Return the [X, Y] coordinate for the center point of the cell that contains the specified text.  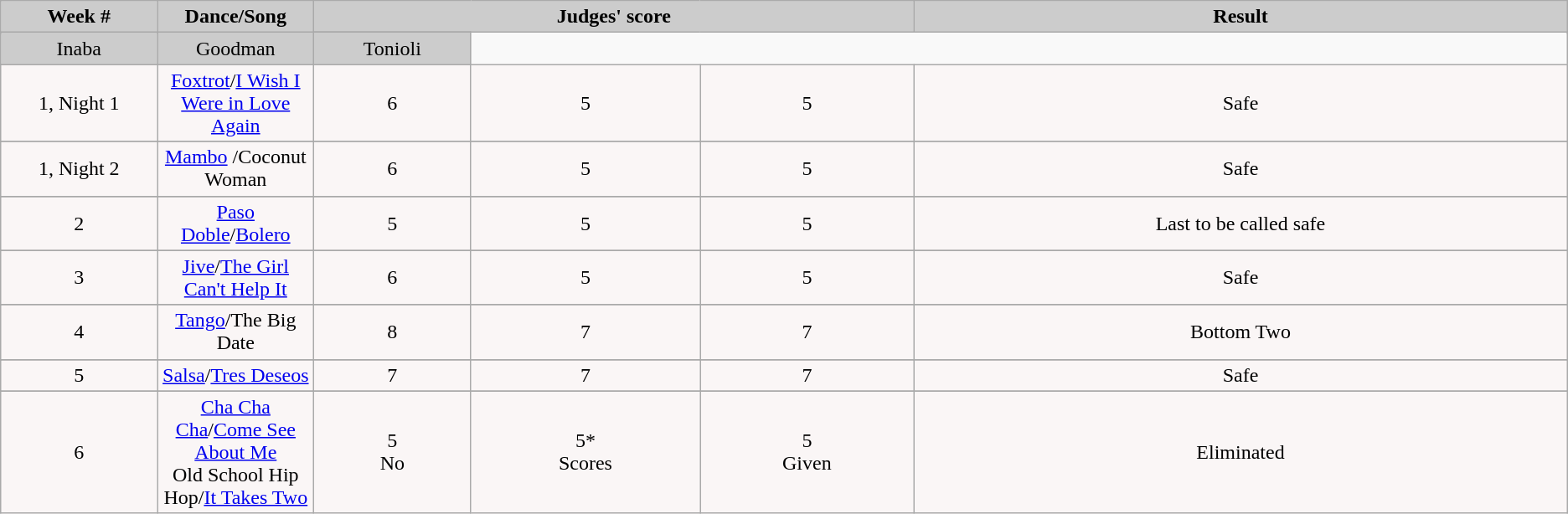
Last to be called safe [1241, 223]
5* Scores [585, 452]
Judges' score [614, 17]
Tonioli [392, 49]
Cha Cha Cha/Come See About Me Old School Hip Hop/It Takes Two [236, 452]
Mambo /Coconut Woman [236, 169]
4 [79, 332]
1, Night 2 [79, 169]
Tango/The Big Date [236, 332]
Eliminated [1241, 452]
2 [79, 223]
Goodman [236, 49]
Week # [79, 17]
1, Night 1 [79, 103]
3 [79, 278]
5 Given [807, 452]
Inaba [79, 49]
Result [1241, 17]
Paso Doble/Bolero [236, 223]
Jive/The Girl Can't Help It [236, 278]
5 No [392, 452]
8 [392, 332]
Salsa/Tres Deseos [236, 375]
Dance/Song [236, 17]
Foxtrot/I Wish I Were in Love Again [236, 103]
Bottom Two [1241, 332]
